For the text-containing cell, return its midpoint in [X, Y] coordinate format. 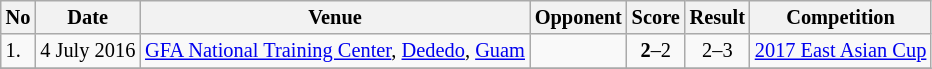
Date [88, 17]
4 July 2016 [88, 51]
2–2 [656, 51]
Score [656, 17]
Competition [840, 17]
2017 East Asian Cup [840, 51]
1. [18, 51]
GFA National Training Center, Dededo, Guam [335, 51]
Venue [335, 17]
2–3 [718, 51]
Result [718, 17]
No [18, 17]
Opponent [578, 17]
